Pinpoint the cell where the given text exists, returning its [x, y] midpoint coordinate. 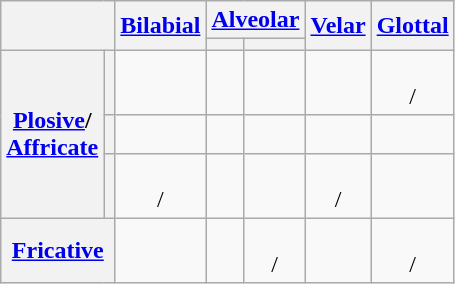
Bilabial [160, 26]
Velar [338, 26]
Fricative [58, 250]
Alveolar [256, 20]
Glottal [412, 26]
Plosive/Affricate [52, 134]
